Output the (X, Y) coordinate of the center of the cell containing the given text.  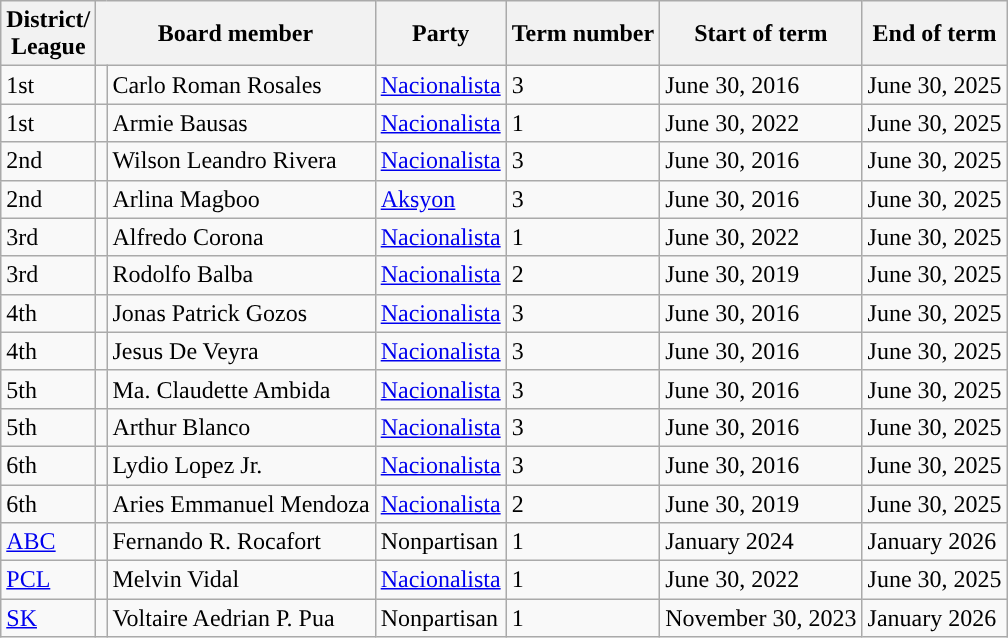
ABC (48, 542)
District/League (48, 34)
Aries Emmanuel Mendoza (241, 503)
PCL (48, 580)
Term number (583, 34)
Arthur Blanco (241, 427)
Melvin Vidal (241, 580)
End of term (934, 34)
Armie Bausas (241, 123)
Party (440, 34)
Lydio Lopez Jr. (241, 465)
Jonas Patrick Gozos (241, 313)
Board member (236, 34)
Ma. Claudette Ambida (241, 389)
Carlo Roman Rosales (241, 85)
Rodolfo Balba (241, 275)
Wilson Leandro Rivera (241, 161)
Arlina Magboo (241, 199)
Start of term (761, 34)
Jesus De Veyra (241, 351)
Alfredo Corona (241, 237)
Voltaire Aedrian P. Pua (241, 618)
SK (48, 618)
November 30, 2023 (761, 618)
January 2024 (761, 542)
Fernando R. Rocafort (241, 542)
Aksyon (440, 199)
